Determine the [X, Y] coordinate at the center of the cell enclosing the given text.  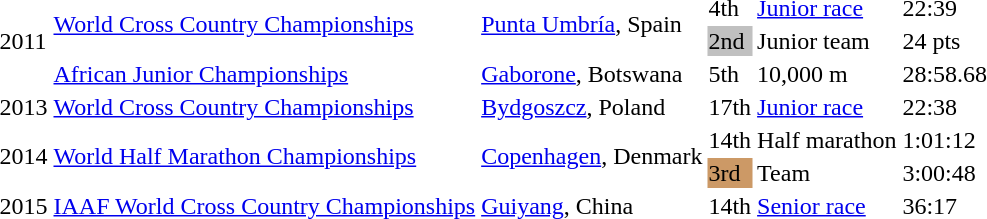
Copenhagen, Denmark [592, 156]
Bydgoszcz, Poland [592, 107]
14th [730, 140]
Junior race [827, 107]
African Junior Championships [264, 74]
World Half Marathon Championships [264, 156]
Half marathon [827, 140]
2nd [730, 41]
Junior team [827, 41]
5th [730, 74]
World Cross Country Championships [264, 107]
17th [730, 107]
3rd [730, 173]
10,000 m [827, 74]
Team [827, 173]
Gaborone, Botswana [592, 74]
